Pinpoint the cell where the given text exists, returning its [X, Y] midpoint coordinate. 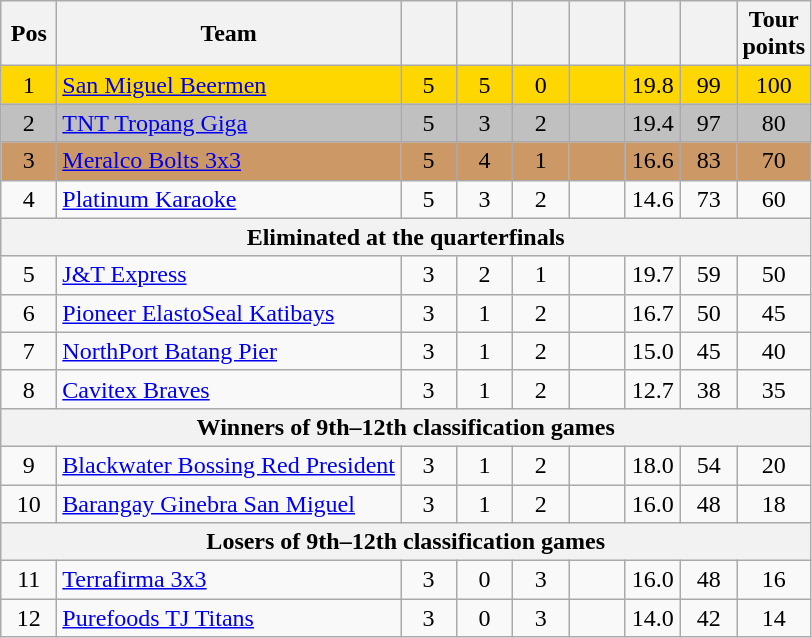
Pos [29, 34]
14.6 [653, 199]
14.0 [653, 618]
Barangay Ginebra San Miguel [229, 503]
60 [774, 199]
12.7 [653, 389]
16.7 [653, 313]
73 [709, 199]
10 [29, 503]
16 [774, 580]
20 [774, 465]
97 [709, 123]
Blackwater Bossing Red President [229, 465]
Purefoods TJ Titans [229, 618]
59 [709, 275]
18 [774, 503]
Eliminated at the quarterfinals [406, 237]
83 [709, 161]
16.6 [653, 161]
18.0 [653, 465]
19.7 [653, 275]
9 [29, 465]
42 [709, 618]
19.4 [653, 123]
Terrafirma 3x3 [229, 580]
Platinum Karaoke [229, 199]
100 [774, 85]
Winners of 9th–12th classification games [406, 427]
15.0 [653, 351]
35 [774, 389]
40 [774, 351]
NorthPort Batang Pier [229, 351]
54 [709, 465]
6 [29, 313]
38 [709, 389]
Cavitex Braves [229, 389]
J&T Express [229, 275]
Losers of 9th–12th classification games [406, 542]
70 [774, 161]
Pioneer ElastoSeal Katibays [229, 313]
TNT Tropang Giga [229, 123]
Team [229, 34]
80 [774, 123]
19.8 [653, 85]
7 [29, 351]
11 [29, 580]
14 [774, 618]
99 [709, 85]
8 [29, 389]
San Miguel Beermen [229, 85]
12 [29, 618]
Tour points [774, 34]
Meralco Bolts 3x3 [229, 161]
